Detect which cell encompasses the target text, then output its [X, Y] center coordinate. 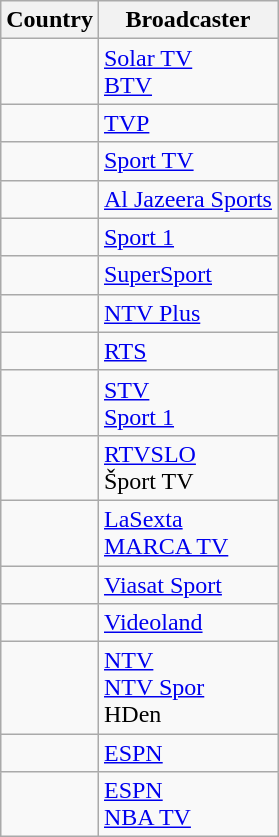
RTS [188, 351]
TVP [188, 123]
LaSexta MARCA TV [188, 532]
ESPN NBA TV [188, 804]
NTV NTV Spor HDen [188, 688]
Videoland [188, 623]
ESPN [188, 753]
Viasat Sport [188, 585]
Al Jazeera Sports [188, 199]
Sport TV [188, 161]
NTV Plus [188, 313]
SuperSport [188, 275]
Sport 1 [188, 237]
Broadcaster [188, 20]
Country [50, 20]
Solar TV BTV [188, 72]
RTVSLO Šport TV [188, 468]
STV Sport 1 [188, 402]
